Return the (X, Y) coordinate for the center point of the cell that contains the specified text.  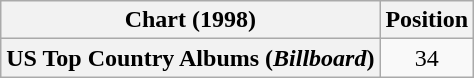
34 (427, 58)
Chart (1998) (190, 20)
Position (427, 20)
US Top Country Albums (Billboard) (190, 58)
